Return (x, y) of the center of cell containing provided text 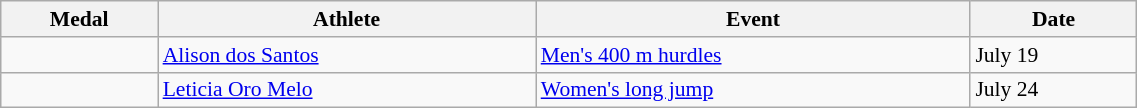
Date (1053, 19)
July 19 (1053, 55)
Men's 400 m hurdles (754, 55)
Event (754, 19)
Athlete (347, 19)
Leticia Oro Melo (347, 90)
Women's long jump (754, 90)
Alison dos Santos (347, 55)
July 24 (1053, 90)
Medal (80, 19)
